Scan for the cell matching the given text and deliver its (x, y) coordinate at center. 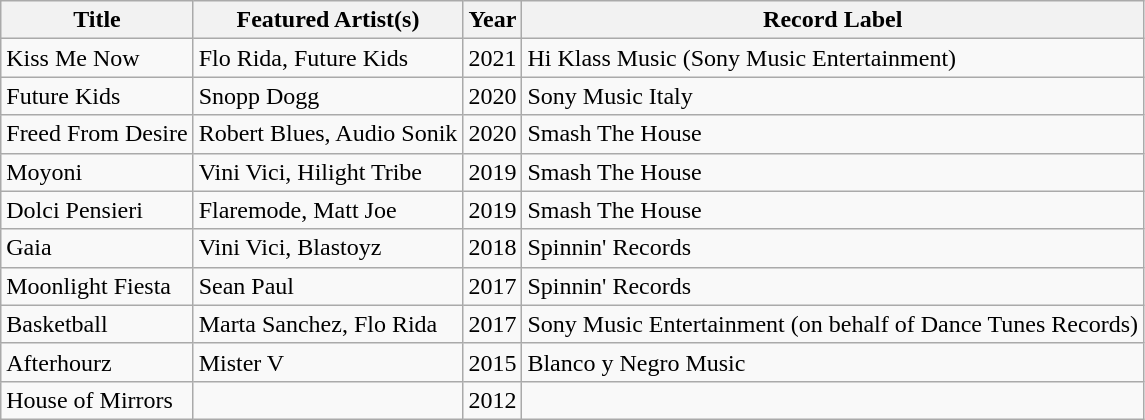
Year (492, 20)
Sony Music Italy (833, 96)
Sean Paul (328, 286)
Basketball (97, 324)
Dolci Pensieri (97, 210)
Freed From Desire (97, 134)
Hi Klass Music (Sony Music Entertainment) (833, 58)
Flo Rida, Future Kids (328, 58)
Robert Blues, Audio Sonik (328, 134)
Marta Sanchez, Flo Rida (328, 324)
Gaia (97, 248)
Vini Vici, Blastoyz (328, 248)
Featured Artist(s) (328, 20)
Vini Vici, Hilight Tribe (328, 172)
Mister V (328, 362)
House of Mirrors (97, 400)
Moonlight Fiesta (97, 286)
Sony Music Entertainment (on behalf of Dance Tunes Records) (833, 324)
2021 (492, 58)
2018 (492, 248)
Afterhourz (97, 362)
Moyoni (97, 172)
Flaremode, Matt Joe (328, 210)
Blanco y Negro Music (833, 362)
Record Label (833, 20)
Title (97, 20)
Snopp Dogg (328, 96)
Kiss Me Now (97, 58)
Future Kids (97, 96)
2012 (492, 400)
2015 (492, 362)
